Provide the (x, y) coordinate of the cell's center where the given text is located.  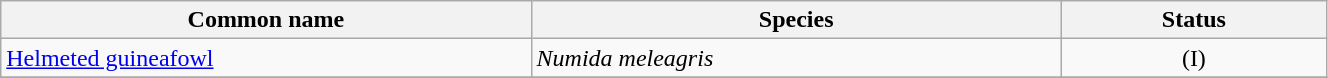
Helmeted guineafowl (266, 58)
(I) (1194, 58)
Numida meleagris (796, 58)
Common name (266, 20)
Status (1194, 20)
Species (796, 20)
